Return the (x, y) coordinate for the center point of the cell that contains the specified text.  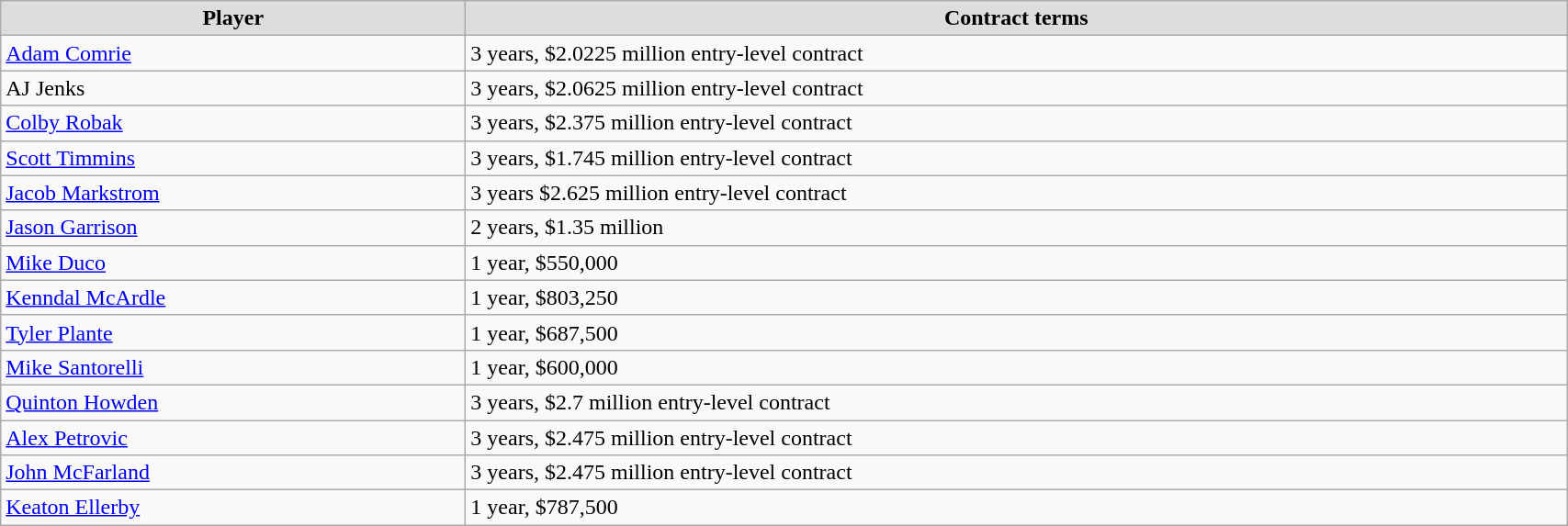
Tyler Plante (233, 332)
Player (233, 18)
1 year, $803,250 (1016, 297)
3 years, $2.0625 million entry-level contract (1016, 88)
Adam Comrie (233, 53)
3 years $2.625 million entry-level contract (1016, 193)
Quinton Howden (233, 402)
Jason Garrison (233, 228)
Jacob Markstrom (233, 193)
Mike Duco (233, 263)
2 years, $1.35 million (1016, 228)
3 years, $2.7 million entry-level contract (1016, 402)
1 year, $550,000 (1016, 263)
John McFarland (233, 473)
Colby Robak (233, 123)
1 year, $687,500 (1016, 332)
Contract terms (1016, 18)
AJ Jenks (233, 88)
Keaton Ellerby (233, 508)
1 year, $787,500 (1016, 508)
3 years, $1.745 million entry-level contract (1016, 158)
Alex Petrovic (233, 438)
Mike Santorelli (233, 367)
1 year, $600,000 (1016, 367)
3 years, $2.0225 million entry-level contract (1016, 53)
3 years, $2.375 million entry-level contract (1016, 123)
Kenndal McArdle (233, 297)
Scott Timmins (233, 158)
